Identify which cell holds the provided text, then report its (X, Y) central coordinate. 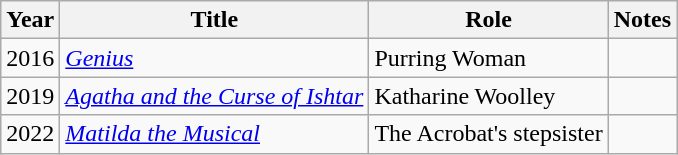
The Acrobat's stepsister (488, 134)
Matilda the Musical (214, 134)
Genius (214, 58)
Agatha and the Curse of Ishtar (214, 96)
2016 (30, 58)
2022 (30, 134)
Title (214, 20)
Notes (642, 20)
2019 (30, 96)
Role (488, 20)
Purring Woman (488, 58)
Year (30, 20)
Katharine Woolley (488, 96)
